Scan for the cell matching the given text and deliver its (X, Y) coordinate at center. 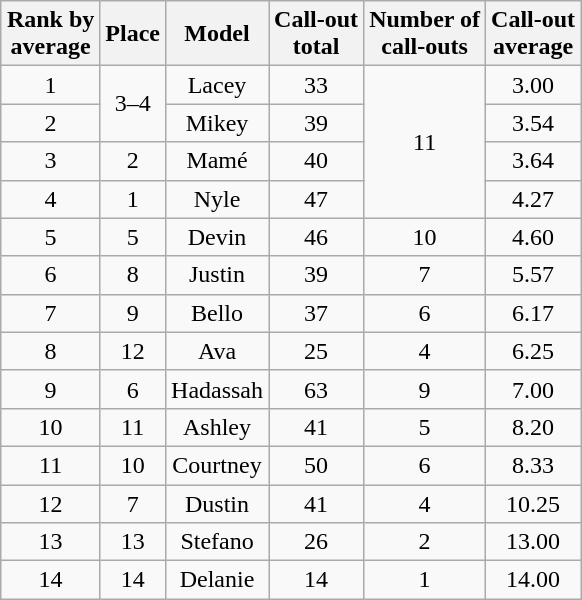
Devin (218, 237)
Mikey (218, 123)
14.00 (534, 580)
Delanie (218, 580)
13.00 (534, 542)
8.20 (534, 427)
33 (316, 85)
3.00 (534, 85)
10.25 (534, 503)
Rank byaverage (50, 34)
4.27 (534, 199)
3 (50, 161)
47 (316, 199)
Bello (218, 313)
37 (316, 313)
6.17 (534, 313)
Dustin (218, 503)
5.57 (534, 275)
8.33 (534, 465)
25 (316, 351)
26 (316, 542)
6.25 (534, 351)
7.00 (534, 389)
Call-outaverage (534, 34)
50 (316, 465)
Place (133, 34)
Number ofcall-outs (425, 34)
40 (316, 161)
Call-outtotal (316, 34)
3.64 (534, 161)
Mamé (218, 161)
Model (218, 34)
Lacey (218, 85)
3–4 (133, 104)
Ava (218, 351)
Justin (218, 275)
Stefano (218, 542)
Nyle (218, 199)
Hadassah (218, 389)
63 (316, 389)
Ashley (218, 427)
4.60 (534, 237)
46 (316, 237)
Courtney (218, 465)
3.54 (534, 123)
